Return the (x, y) coordinate for the center point of the cell that contains the specified text.  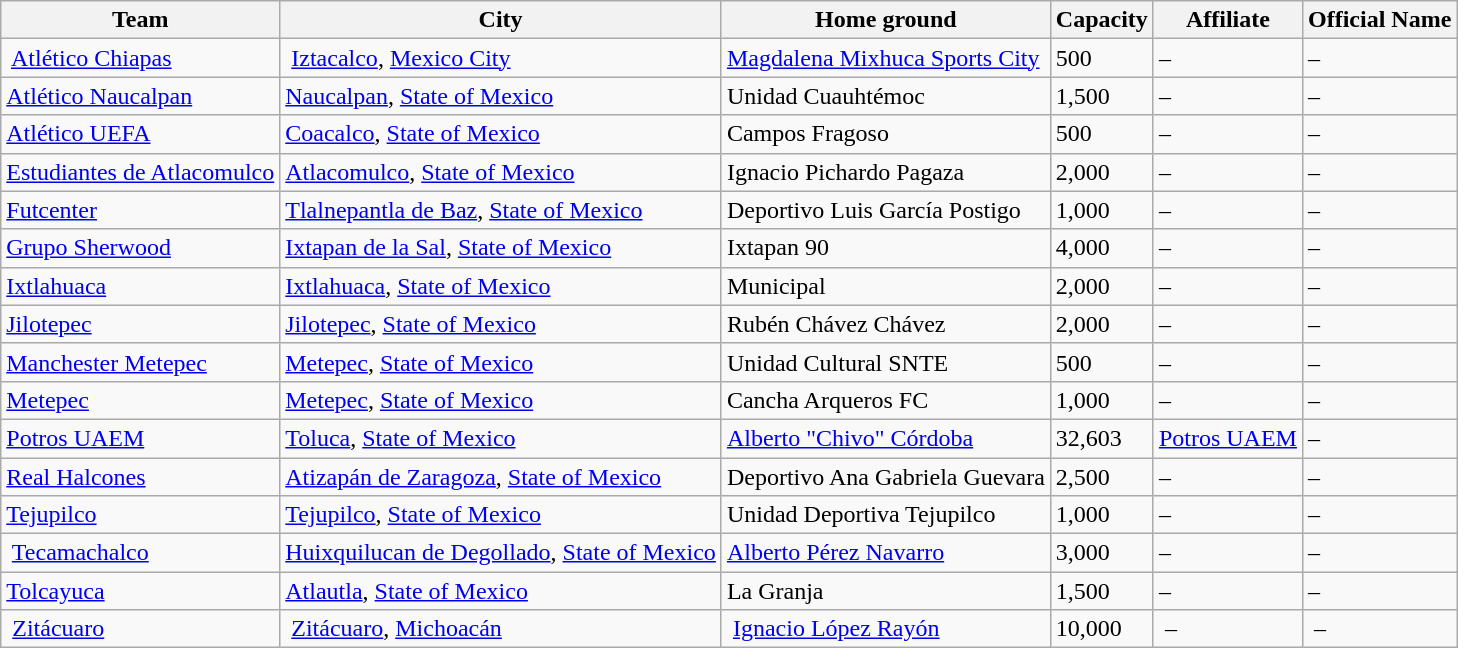
Deportivo Ana Gabriela Guevara (886, 477)
Ixtapan 90 (886, 248)
32,603 (1102, 438)
Jilotepec (140, 324)
Cancha Arqueros FC (886, 400)
Campos Fragoso (886, 134)
Tecamachalco (140, 553)
Official Name (1379, 20)
Huixquilucan de Degollado, State of Mexico (501, 553)
Atlautla, State of Mexico (501, 591)
Alberto "Chivo" Córdoba (886, 438)
Ignacio López Rayón (886, 629)
Atizapán de Zaragoza, State of Mexico (501, 477)
Tejupilco (140, 515)
Unidad Deportiva Tejupilco (886, 515)
Atlacomulco, State of Mexico (501, 172)
Iztacalco, Mexico City (501, 58)
Coacalco, State of Mexico (501, 134)
Ixtlahuaca (140, 286)
Affiliate (1228, 20)
Toluca, State of Mexico (501, 438)
Capacity (1102, 20)
Atlético UEFA (140, 134)
Ixtlahuaca, State of Mexico (501, 286)
City (501, 20)
Zitácuaro, Michoacán (501, 629)
Manchester Metepec (140, 362)
Real Halcones (140, 477)
Tlalnepantla de Baz, State of Mexico (501, 210)
Home ground (886, 20)
La Granja (886, 591)
Zitácuaro (140, 629)
Ixtapan de la Sal, State of Mexico (501, 248)
Magdalena Mixhuca Sports City (886, 58)
3,000 (1102, 553)
Rubén Chávez Chávez (886, 324)
Tejupilco, State of Mexico (501, 515)
Deportivo Luis García Postigo (886, 210)
Team (140, 20)
10,000 (1102, 629)
Grupo Sherwood (140, 248)
Alberto Pérez Navarro (886, 553)
Estudiantes de Atlacomulco (140, 172)
Municipal (886, 286)
Metepec (140, 400)
Unidad Cultural SNTE (886, 362)
Futcenter (140, 210)
4,000 (1102, 248)
Atlético Chiapas (140, 58)
2,500 (1102, 477)
Ignacio Pichardo Pagaza (886, 172)
Jilotepec, State of Mexico (501, 324)
Tolcayuca (140, 591)
Unidad Cuauhtémoc (886, 96)
Naucalpan, State of Mexico (501, 96)
Atlético Naucalpan (140, 96)
